Return [x, y] of the center of cell containing provided text 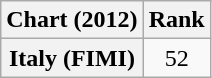
Rank [176, 20]
Italy (FIMI) [72, 58]
52 [176, 58]
Chart (2012) [72, 20]
